Search for the cell housing the specified text and yield its (X, Y) center coordinate. 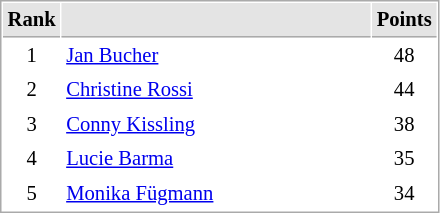
34 (404, 194)
Points (404, 20)
Monika Fügmann (216, 194)
2 (32, 90)
38 (404, 124)
3 (32, 124)
Jan Bucher (216, 56)
Rank (32, 20)
4 (32, 158)
44 (404, 90)
1 (32, 56)
48 (404, 56)
Lucie Barma (216, 158)
5 (32, 194)
Christine Rossi (216, 90)
35 (404, 158)
Conny Kissling (216, 124)
